From the cell containing the given text, extract its center point as (X, Y) coordinate. 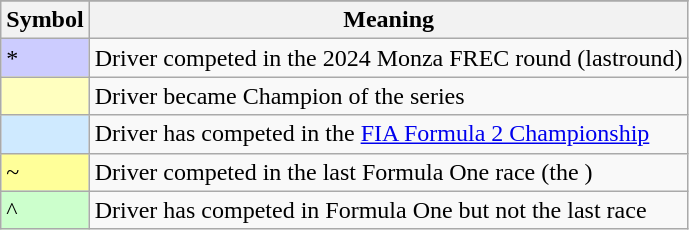
Driver became Champion of the series (388, 96)
Meaning (388, 20)
Driver has competed in Formula One but not the last race (388, 210)
Driver competed in the 2024 Monza FREC round (lastround) (388, 58)
Driver competed in the last Formula One race (the ) (388, 172)
^ (45, 210)
~ (45, 172)
Driver has competed in the FIA Formula 2 Championship (388, 134)
* (45, 58)
Symbol (45, 20)
